Identify which cell holds the provided text, then report its [x, y] central coordinate. 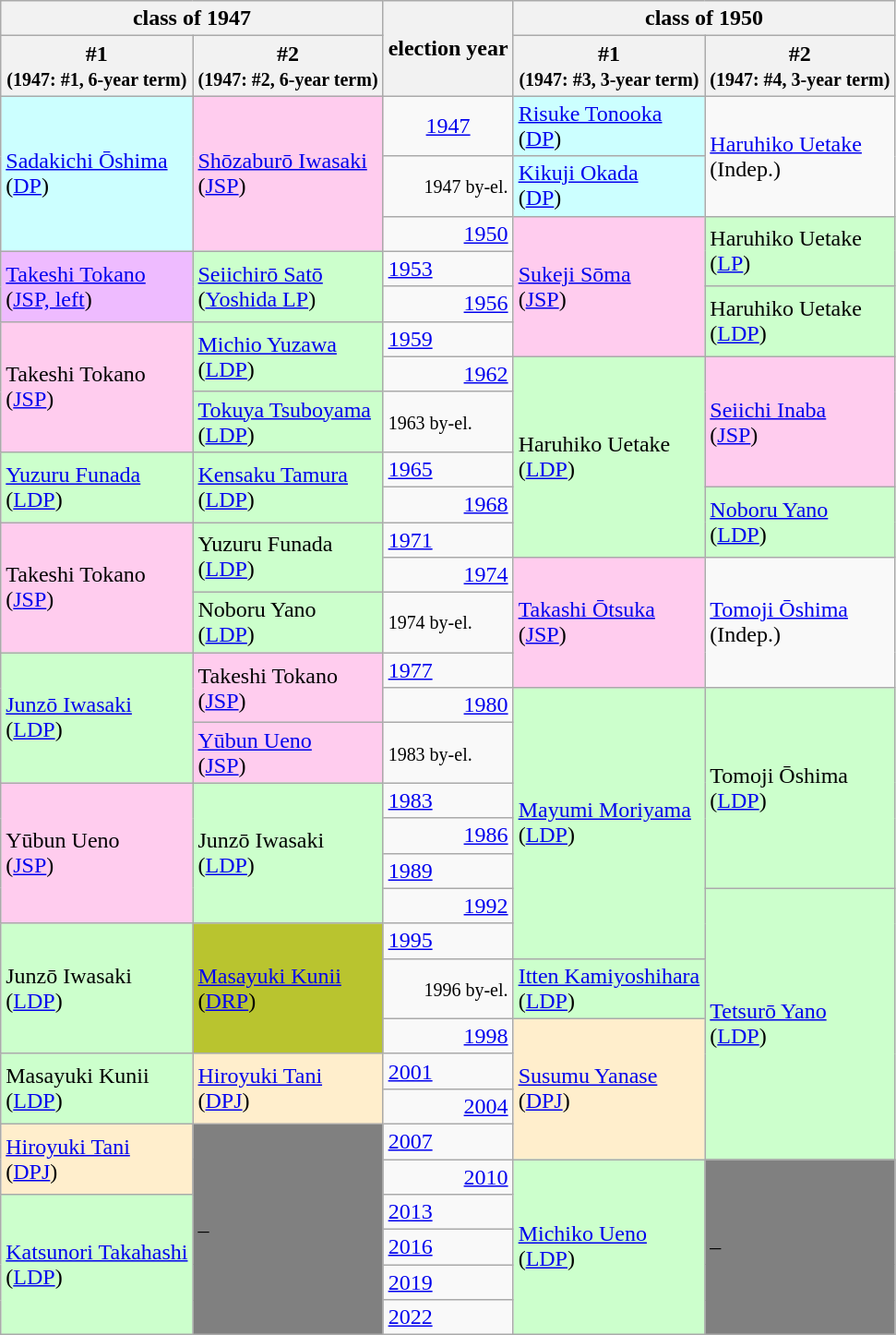
Sadakichi Ōshima(DP) [97, 174]
#2(1947: #2, 6-year term) [288, 66]
Risuke Tonooka(DP) [609, 126]
class of 1947 [192, 18]
Kikuji Okada(DP) [609, 186]
1947 [448, 126]
2007 [448, 1141]
Michiko Ueno(LDP) [609, 1247]
1983 [448, 800]
Masayuki Kunii(DRP) [288, 988]
1992 [448, 906]
Katsunori Takahashi(LDP) [97, 1265]
#1(1947: #1, 6-year term) [97, 66]
2022 [448, 1317]
1983 by-el. [448, 753]
1996 by-el. [448, 988]
Sukeji Sōma(JSP) [609, 286]
1959 [448, 339]
Shōzaburō Iwasaki(JSP) [288, 174]
Kensaku Tamura(LDP) [288, 487]
Itten Kamiyoshihara(LDP) [609, 988]
2004 [448, 1106]
Takeshi Tokano(JSP, left) [97, 286]
1995 [448, 941]
1956 [448, 304]
Seiichirō Satō(Yoshida LP) [288, 286]
Takashi Ōtsuka(JSP) [609, 622]
election year [448, 48]
1947 by-el. [448, 186]
1950 [448, 234]
2013 [448, 1212]
Susumu Yanase(DPJ) [609, 1088]
1989 [448, 871]
1980 [448, 705]
1986 [448, 836]
class of 1950 [704, 18]
2019 [448, 1282]
Seiichi Inaba(JSP) [800, 421]
1963 by-el. [448, 421]
#2(1947: #4, 3-year term) [800, 66]
1968 [448, 504]
1974 by-el. [448, 622]
2001 [448, 1071]
Haruhiko Uetake(LP) [800, 251]
2010 [448, 1177]
1974 [448, 575]
2016 [448, 1247]
Tokuya Tsuboyama(LDP) [288, 421]
1971 [448, 540]
#1(1947: #3, 3-year term) [609, 66]
Tetsurō Yano(LDP) [800, 1023]
Tomoji Ōshima(LDP) [800, 788]
Mayumi Moriyama(LDP) [609, 824]
1998 [448, 1036]
1953 [448, 269]
1962 [448, 374]
Michio Yuzawa(LDP) [288, 356]
1965 [448, 469]
Tomoji Ōshima(Indep.) [800, 622]
Haruhiko Uetake(Indep.) [800, 156]
Masayuki Kunii(LDP) [97, 1088]
1977 [448, 670]
